Locate the cell with the specified text and output its [X, Y] center coordinate. 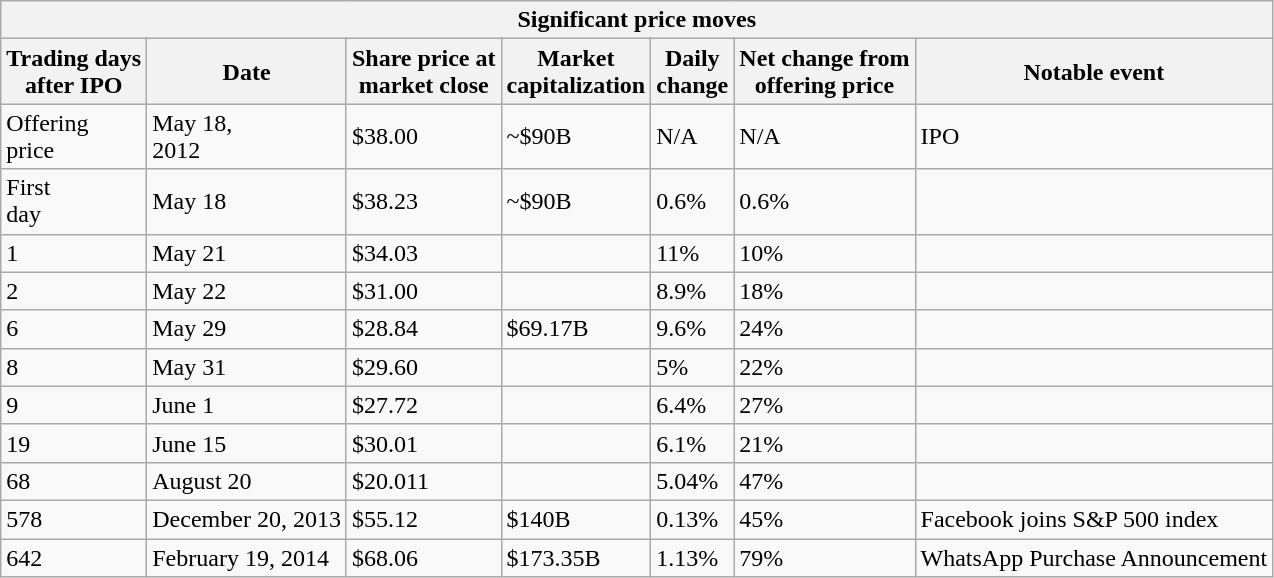
$38.00 [424, 136]
2 [74, 291]
Offeringprice [74, 136]
9 [74, 405]
79% [824, 557]
Marketcapitalization [576, 72]
0.13% [692, 519]
$29.60 [424, 367]
December 20, 2013 [247, 519]
10% [824, 253]
$173.35B [576, 557]
6.4% [692, 405]
6 [74, 329]
24% [824, 329]
$69.17B [576, 329]
February 19, 2014 [247, 557]
June 15 [247, 443]
$20.011 [424, 481]
Date [247, 72]
WhatsApp Purchase Announcement [1094, 557]
$55.12 [424, 519]
Net change fromoffering price [824, 72]
$34.03 [424, 253]
22% [824, 367]
Dailychange [692, 72]
May 29 [247, 329]
May 21 [247, 253]
5.04% [692, 481]
May 31 [247, 367]
June 1 [247, 405]
68 [74, 481]
$38.23 [424, 202]
45% [824, 519]
1 [74, 253]
8 [74, 367]
11% [692, 253]
Share price atmarket close [424, 72]
6.1% [692, 443]
8.9% [692, 291]
Trading daysafter IPO [74, 72]
$31.00 [424, 291]
21% [824, 443]
1.13% [692, 557]
9.6% [692, 329]
Firstday [74, 202]
578 [74, 519]
Facebook joins S&P 500 index [1094, 519]
$140B [576, 519]
47% [824, 481]
IPO [1094, 136]
18% [824, 291]
642 [74, 557]
Notable event [1094, 72]
May 22 [247, 291]
$30.01 [424, 443]
$27.72 [424, 405]
August 20 [247, 481]
19 [74, 443]
May 18,2012 [247, 136]
May 18 [247, 202]
$28.84 [424, 329]
Significant price moves [637, 20]
27% [824, 405]
5% [692, 367]
$68.06 [424, 557]
